Detect which cell encompasses the target text, then output its [X, Y] center coordinate. 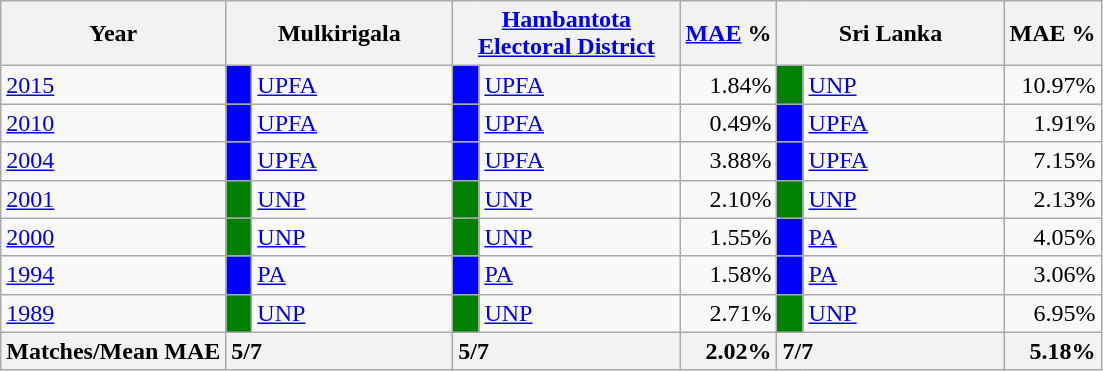
2000 [114, 237]
5.18% [1052, 351]
2001 [114, 199]
1989 [114, 313]
Year [114, 34]
6.95% [1052, 313]
2010 [114, 123]
Matches/Mean MAE [114, 351]
2.71% [728, 313]
1.58% [728, 275]
0.49% [728, 123]
Hambantota Electoral District [566, 34]
2.13% [1052, 199]
7/7 [890, 351]
Mulkirigala [340, 34]
4.05% [1052, 237]
2.02% [728, 351]
10.97% [1052, 85]
7.15% [1052, 161]
1.91% [1052, 123]
2015 [114, 85]
1.55% [728, 237]
2.10% [728, 199]
2004 [114, 161]
3.88% [728, 161]
Sri Lanka [890, 34]
1.84% [728, 85]
3.06% [1052, 275]
1994 [114, 275]
